Extract the (X, Y) coordinate from the center of the cell holding the provided text.  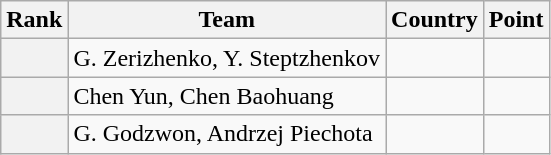
Rank (34, 20)
Team (227, 20)
Country (435, 20)
G. Zerizhenko, Y. Steptzhenkov (227, 58)
Point (516, 20)
G. Godzwon, Andrzej Piechota (227, 134)
Chen Yun, Chen Baohuang (227, 96)
